Extract the [x, y] coordinate from the center of the cell holding the provided text.  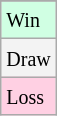
Draw [28, 58]
Win [28, 20]
Loss [28, 96]
